Determine the [x, y] coordinate at the center of the cell enclosing the given text.  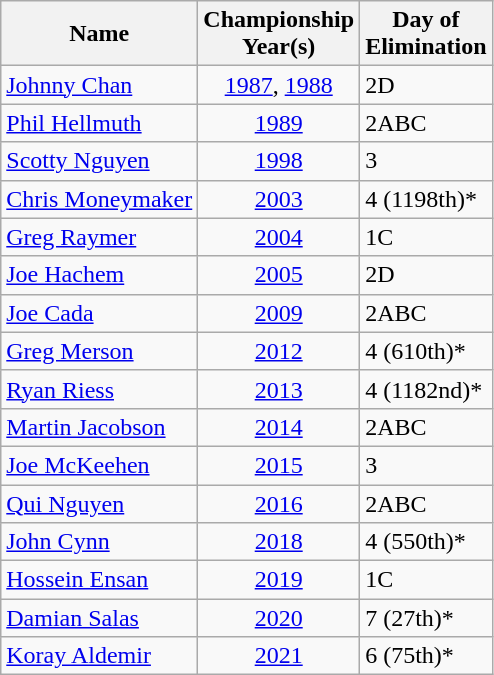
Day ofElimination [426, 34]
2013 [279, 389]
Joe Cada [100, 313]
2009 [279, 313]
Damian Salas [100, 618]
7 (27th)* [426, 618]
John Cynn [100, 542]
Greg Merson [100, 351]
Scotty Nguyen [100, 161]
Koray Aldemir [100, 656]
2021 [279, 656]
2014 [279, 427]
Johnny Chan [100, 85]
6 (75th)* [426, 656]
2012 [279, 351]
Greg Raymer [100, 237]
1989 [279, 123]
1998 [279, 161]
2020 [279, 618]
Name [100, 34]
4 (610th)* [426, 351]
Phil Hellmuth [100, 123]
2019 [279, 580]
ChampionshipYear(s) [279, 34]
4 (1198th)* [426, 199]
2003 [279, 199]
1987, 1988 [279, 85]
Hossein Ensan [100, 580]
2018 [279, 542]
2004 [279, 237]
4 (1182nd)* [426, 389]
Martin Jacobson [100, 427]
2015 [279, 465]
4 (550th)* [426, 542]
2016 [279, 503]
Joe McKeehen [100, 465]
Qui Nguyen [100, 503]
Chris Moneymaker [100, 199]
Ryan Riess [100, 389]
2005 [279, 275]
Joe Hachem [100, 275]
